From the cell containing the given text, extract its center point as [x, y] coordinate. 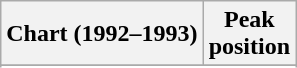
Chart (1992–1993) [102, 34]
Peakposition [249, 34]
